Extract the (x, y) coordinate from the center of the cell holding the provided text.  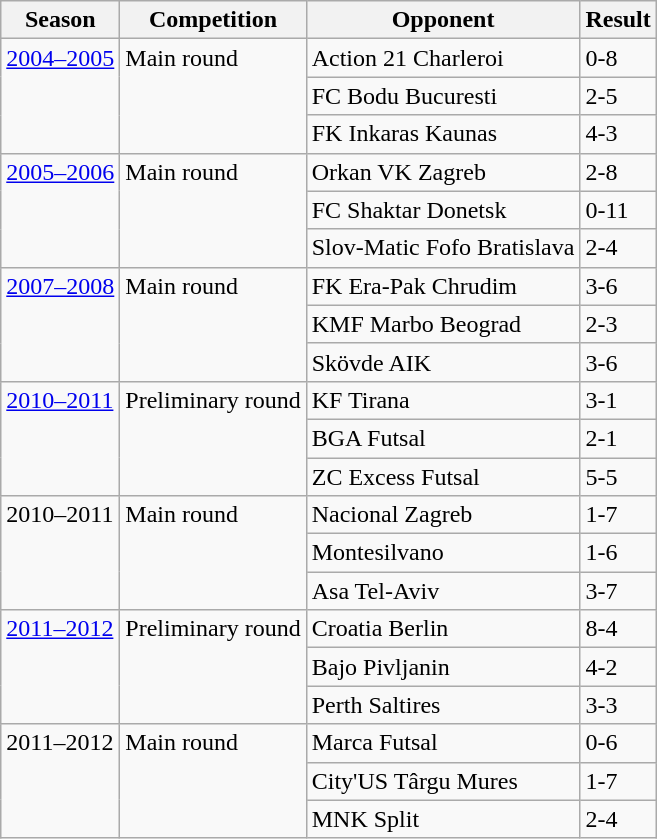
KF Tirana (443, 400)
3-3 (618, 705)
Montesilvano (443, 553)
Orkan VK Zagreb (443, 172)
FC Bodu Bucuresti (443, 96)
8-4 (618, 629)
2-3 (618, 324)
Competition (213, 20)
2-1 (618, 438)
FK Era-Pak Chrudim (443, 286)
Season (60, 20)
2005–2006 (60, 210)
3-1 (618, 400)
City'US Târgu Mures (443, 781)
Bajo Pivljanin (443, 667)
FC Shaktar Donetsk (443, 210)
Result (618, 20)
2-5 (618, 96)
Slov-Matic Fofo Bratislava (443, 248)
0-8 (618, 58)
2-8 (618, 172)
FK Inkaras Kaunas (443, 134)
Croatia Berlin (443, 629)
0-6 (618, 743)
4-2 (618, 667)
4-3 (618, 134)
3-7 (618, 591)
KMF Marbo Beograd (443, 324)
Asa Tel-Aviv (443, 591)
Opponent (443, 20)
Nacional Zagreb (443, 515)
0-11 (618, 210)
2004–2005 (60, 96)
Perth Saltires (443, 705)
Skövde AIK (443, 362)
5-5 (618, 477)
1-6 (618, 553)
Action 21 Charleroi (443, 58)
ZC Excess Futsal (443, 477)
Marca Futsal (443, 743)
2007–2008 (60, 324)
BGA Futsal (443, 438)
MNK Split (443, 819)
